Scan for the cell matching the given text and deliver its (X, Y) coordinate at center. 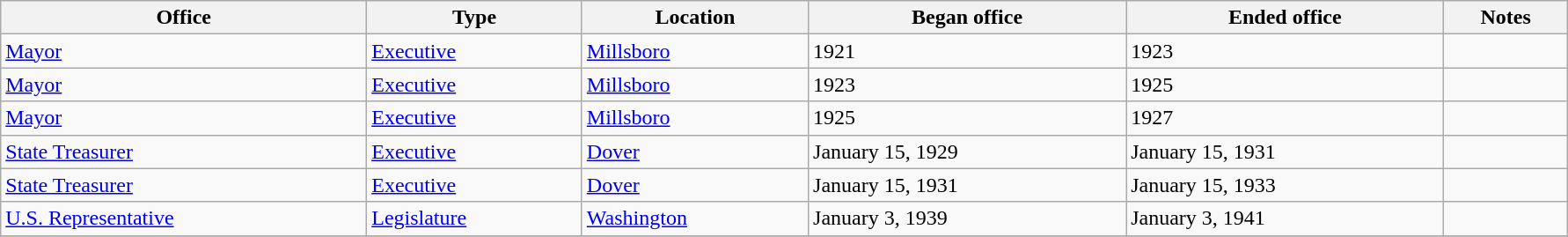
January 15, 1933 (1285, 185)
January 3, 1941 (1285, 218)
January 15, 1929 (968, 152)
Type (475, 18)
Began office (968, 18)
1921 (968, 51)
1927 (1285, 118)
Ended office (1285, 18)
January 3, 1939 (968, 218)
Office (184, 18)
Notes (1506, 18)
Location (695, 18)
Legislature (475, 218)
Washington (695, 218)
U.S. Representative (184, 218)
